Return (x, y) of the center of cell containing provided text 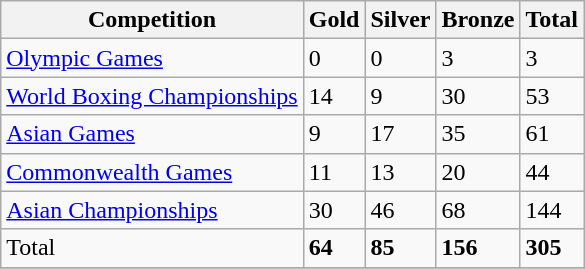
64 (334, 248)
61 (552, 134)
Bronze (478, 20)
Competition (152, 20)
44 (552, 172)
68 (478, 210)
13 (400, 172)
Silver (400, 20)
20 (478, 172)
11 (334, 172)
Olympic Games (152, 58)
Commonwealth Games (152, 172)
46 (400, 210)
Asian Championships (152, 210)
53 (552, 96)
85 (400, 248)
144 (552, 210)
14 (334, 96)
17 (400, 134)
305 (552, 248)
World Boxing Championships (152, 96)
35 (478, 134)
Gold (334, 20)
Asian Games (152, 134)
156 (478, 248)
